Search for the cell housing the specified text and yield its (X, Y) center coordinate. 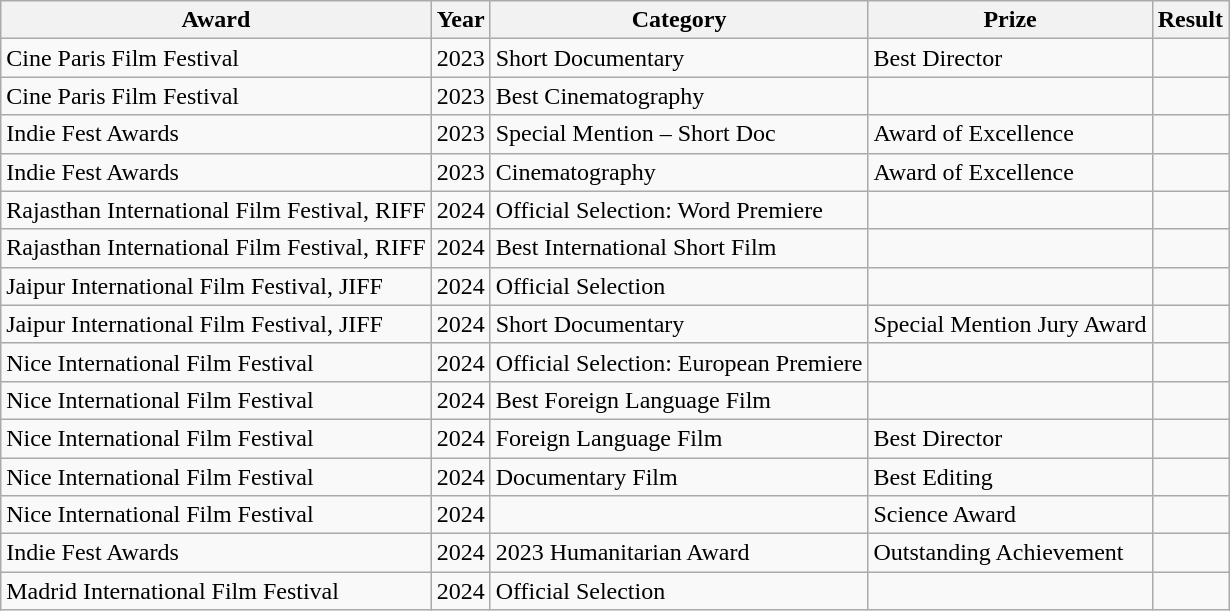
Best Editing (1010, 477)
Result (1190, 20)
Best International Short Film (679, 248)
Official Selection: Word Premiere (679, 210)
Prize (1010, 20)
Award (216, 20)
Documentary Film (679, 477)
Science Award (1010, 515)
2023 Humanitarian Award (679, 553)
Special Mention – Short Doc (679, 134)
Madrid International Film Festival (216, 591)
Category (679, 20)
Official Selection: European Premiere (679, 362)
Outstanding Achievement (1010, 553)
Best Foreign Language Film (679, 400)
Year (460, 20)
Cinematography (679, 172)
Foreign Language Film (679, 438)
Best Cinematography (679, 96)
Special Mention Jury Award (1010, 324)
